Extract the (x, y) coordinate from the center of the cell holding the provided text.  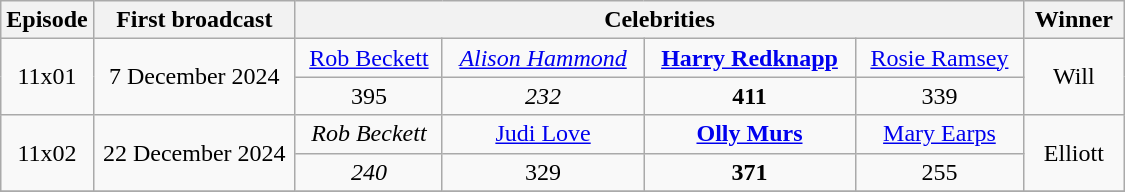
395 (368, 96)
Episode (47, 20)
371 (750, 172)
7 December 2024 (194, 77)
Judi Love (542, 134)
329 (542, 172)
22 December 2024 (194, 153)
First broadcast (194, 20)
411 (750, 96)
Celebrities (659, 20)
232 (542, 96)
11x02 (47, 153)
Olly Murs (750, 134)
Alison Hammond (542, 58)
Elliott (1074, 153)
339 (939, 96)
Harry Redknapp (750, 58)
240 (368, 172)
11x01 (47, 77)
Rosie Ramsey (939, 58)
255 (939, 172)
Will (1074, 77)
Winner (1074, 20)
Mary Earps (939, 134)
